Find where the given text appears and provide that cell's center as [X, Y] coordinate. 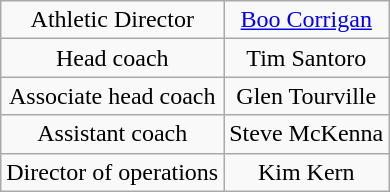
Kim Kern [306, 172]
Tim Santoro [306, 58]
Head coach [112, 58]
Boo Corrigan [306, 20]
Associate head coach [112, 96]
Steve McKenna [306, 134]
Assistant coach [112, 134]
Glen Tourville [306, 96]
Director of operations [112, 172]
Athletic Director [112, 20]
